Find where the given text appears and provide that cell's center as [X, Y] coordinate. 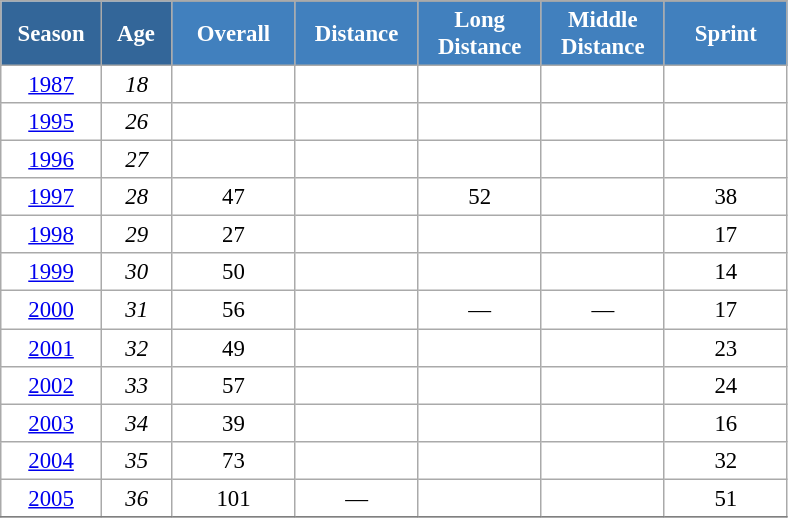
14 [726, 273]
38 [726, 197]
101 [234, 498]
Overall [234, 34]
49 [234, 348]
Age [136, 34]
52 [480, 197]
2002 [52, 385]
1999 [52, 273]
33 [136, 385]
31 [136, 310]
51 [726, 498]
47 [234, 197]
30 [136, 273]
24 [726, 385]
28 [136, 197]
39 [234, 423]
2000 [52, 310]
1998 [52, 235]
2003 [52, 423]
1997 [52, 197]
73 [234, 460]
26 [136, 122]
56 [234, 310]
2005 [52, 498]
57 [234, 385]
Middle Distance [602, 34]
1996 [52, 160]
2001 [52, 348]
18 [136, 85]
1987 [52, 85]
35 [136, 460]
36 [136, 498]
Distance [356, 34]
29 [136, 235]
34 [136, 423]
16 [726, 423]
Sprint [726, 34]
Long Distance [480, 34]
1995 [52, 122]
23 [726, 348]
2004 [52, 460]
50 [234, 273]
Season [52, 34]
